Locate the cell with the specified text and output its [X, Y] center coordinate. 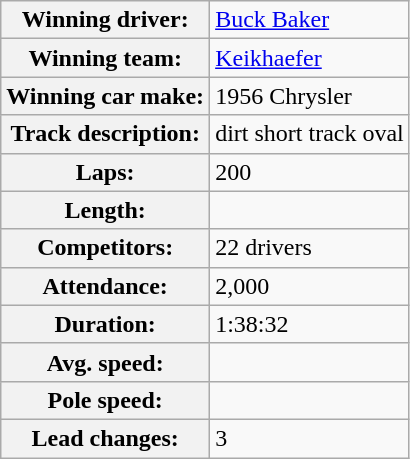
Pole speed: [106, 400]
Buck Baker [310, 20]
Competitors: [106, 248]
22 drivers [310, 248]
200 [310, 172]
1956 Chrysler [310, 96]
3 [310, 438]
Winning car make: [106, 96]
Avg. speed: [106, 362]
Lead changes: [106, 438]
1:38:32 [310, 324]
Duration: [106, 324]
dirt short track oval [310, 134]
Laps: [106, 172]
2,000 [310, 286]
Winning team: [106, 58]
Winning driver: [106, 20]
Keikhaefer [310, 58]
Attendance: [106, 286]
Track description: [106, 134]
Length: [106, 210]
